Determine the [x, y] coordinate at the center of the cell enclosing the given text.  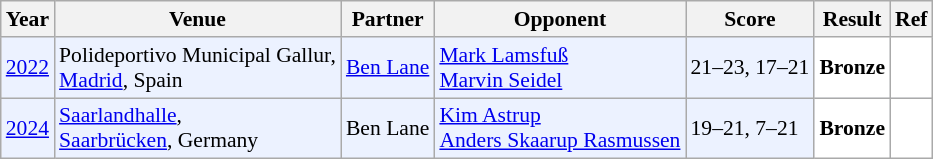
2022 [28, 68]
Mark Lamsfuß Marvin Seidel [560, 68]
2024 [28, 128]
19–21, 7–21 [750, 128]
Opponent [560, 19]
21–23, 17–21 [750, 68]
Result [852, 19]
Kim Astrup Anders Skaarup Rasmussen [560, 128]
Venue [198, 19]
Score [750, 19]
Year [28, 19]
Polideportivo Municipal Gallur,Madrid, Spain [198, 68]
Partner [388, 19]
Saarlandhalle,Saarbrücken, Germany [198, 128]
Ref [911, 19]
